Search for the cell housing the specified text and yield its (X, Y) center coordinate. 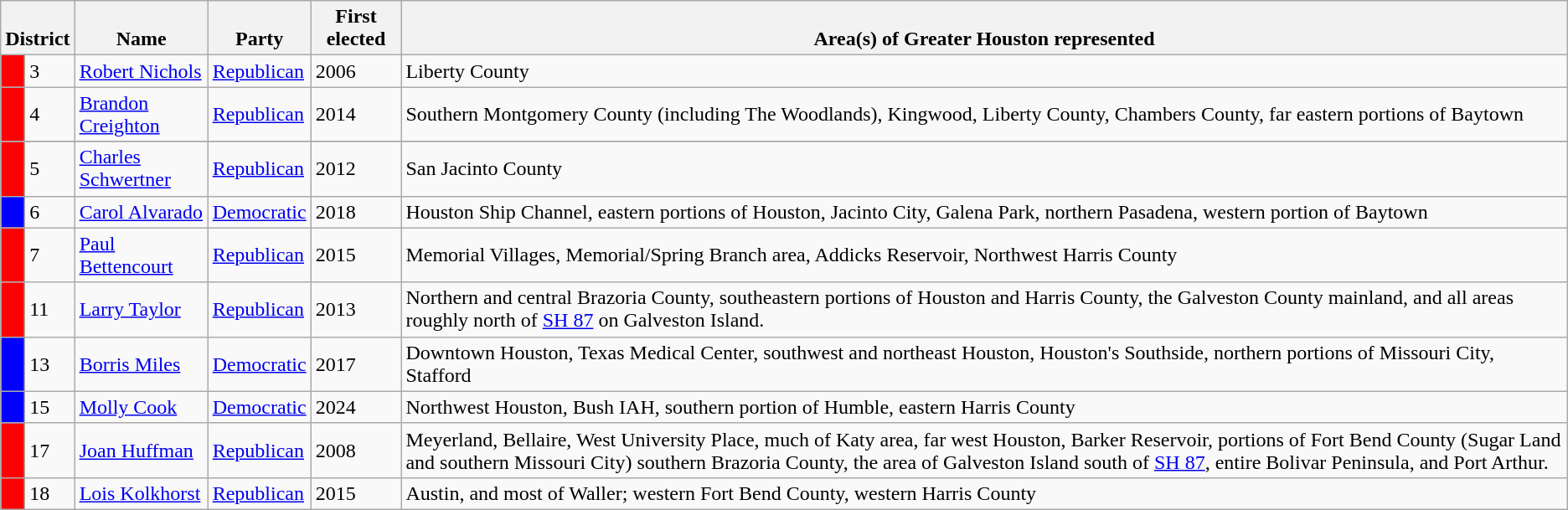
First elected (356, 28)
3 (50, 71)
13 (50, 363)
Area(s) of Greater Houston represented (984, 28)
17 (50, 451)
2017 (356, 363)
Borris Miles (141, 363)
Houston Ship Channel, eastern portions of Houston, Jacinto City, Galena Park, northern Pasadena, western portion of Baytown (984, 212)
2006 (356, 71)
Joan Huffman (141, 451)
Larry Taylor (141, 310)
4 (50, 114)
District (38, 28)
2014 (356, 114)
Lois Kolkhorst (141, 493)
11 (50, 310)
15 (50, 407)
2024 (356, 407)
2018 (356, 212)
Northwest Houston, Bush IAH, southern portion of Humble, eastern Harris County (984, 407)
Party (260, 28)
2013 (356, 310)
18 (50, 493)
Charles Schwertner (141, 169)
2008 (356, 451)
Austin, and most of Waller; western Fort Bend County, western Harris County (984, 493)
2012 (356, 169)
7 (50, 255)
5 (50, 169)
Molly Cook (141, 407)
Robert Nichols (141, 71)
Name (141, 28)
San Jacinto County (984, 169)
Memorial Villages, Memorial/Spring Branch area, Addicks Reservoir, Northwest Harris County (984, 255)
Southern Montgomery County (including The Woodlands), Kingwood, Liberty County, Chambers County, far eastern portions of Baytown (984, 114)
Carol Alvarado (141, 212)
Downtown Houston, Texas Medical Center, southwest and northeast Houston, Houston's Southside, northern portions of Missouri City, Stafford (984, 363)
6 (50, 212)
Brandon Creighton (141, 114)
Liberty County (984, 71)
Paul Bettencourt (141, 255)
